Find where the given text appears and provide that cell's center as (X, Y) coordinate. 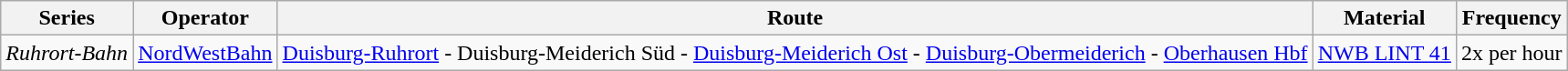
Material (1385, 18)
Ruhrort-Bahn (67, 53)
Series (67, 18)
2x per hour (1511, 53)
Route (795, 18)
Operator (205, 18)
Duisburg-Ruhrort - Duisburg-Meiderich Süd - Duisburg-Meiderich Ost - Duisburg-Obermeiderich - Oberhausen Hbf (795, 53)
NWB LINT 41 (1385, 53)
Frequency (1511, 18)
NordWestBahn (205, 53)
